Return [x, y] of the center of cell containing provided text 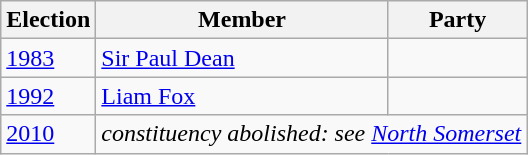
Election [48, 20]
Liam Fox [242, 96]
constituency abolished: see North Somerset [312, 134]
1983 [48, 58]
1992 [48, 96]
Party [458, 20]
2010 [48, 134]
Sir Paul Dean [242, 58]
Member [242, 20]
